Identify which cell holds the provided text, then report its [x, y] central coordinate. 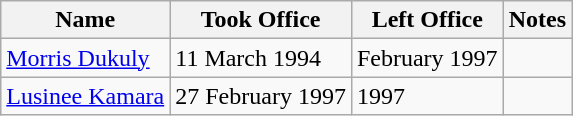
February 1997 [427, 58]
1997 [427, 96]
Lusinee Kamara [86, 96]
Took Office [261, 20]
27 February 1997 [261, 96]
Name [86, 20]
11 March 1994 [261, 58]
Morris Dukuly [86, 58]
Notes [537, 20]
Left Office [427, 20]
